Scan for the cell matching the given text and deliver its (x, y) coordinate at center. 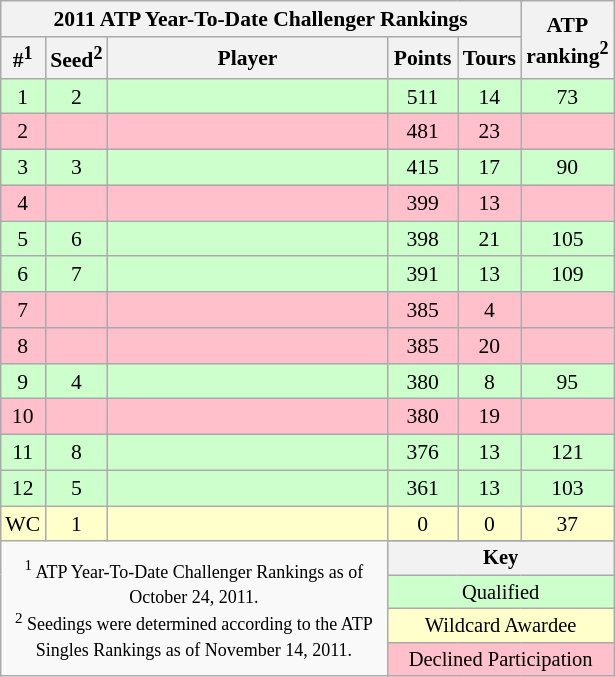
415 (423, 168)
Qualified (501, 592)
Tours (490, 58)
398 (423, 239)
Points (423, 58)
90 (568, 168)
399 (423, 203)
17 (490, 168)
Key (501, 558)
105 (568, 239)
511 (423, 96)
Player (247, 58)
11 (22, 453)
21 (490, 239)
12 (22, 488)
109 (568, 274)
103 (568, 488)
Wildcard Awardee (501, 626)
10 (22, 417)
19 (490, 417)
481 (423, 132)
73 (568, 96)
14 (490, 96)
391 (423, 274)
WC (22, 524)
#1 (22, 58)
121 (568, 453)
ATP ranking2 (568, 40)
376 (423, 453)
361 (423, 488)
Declined Participation (501, 660)
9 (22, 381)
95 (568, 381)
Seed2 (76, 58)
23 (490, 132)
37 (568, 524)
2011 ATP Year-To-Date Challenger Rankings (260, 19)
20 (490, 346)
